Capture the cell that displays the provided text and extract its (X, Y) central coordinate. 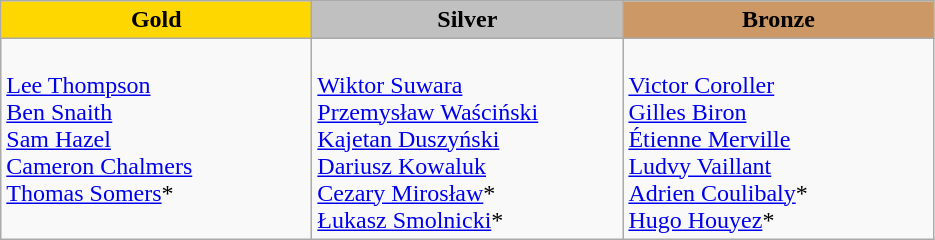
Silver (468, 20)
Wiktor SuwaraPrzemysław WaścińskiKajetan DuszyńskiDariusz KowalukCezary Mirosław*Łukasz Smolnicki* (468, 139)
Lee ThompsonBen SnaithSam HazelCameron ChalmersThomas Somers* (156, 139)
Gold (156, 20)
Victor CorollerGilles BironÉtienne MervilleLudvy VaillantAdrien Coulibaly*Hugo Houyez* (778, 139)
Bronze (778, 20)
